Determine the [X, Y] coordinate at the center of the cell enclosing the given text.  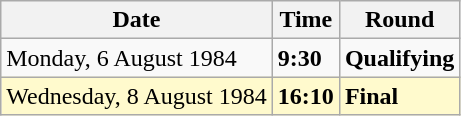
9:30 [306, 58]
Time [306, 20]
Wednesday, 8 August 1984 [137, 96]
16:10 [306, 96]
Date [137, 20]
Final [399, 96]
Monday, 6 August 1984 [137, 58]
Round [399, 20]
Qualifying [399, 58]
